Find where the given text appears and provide that cell's center as (X, Y) coordinate. 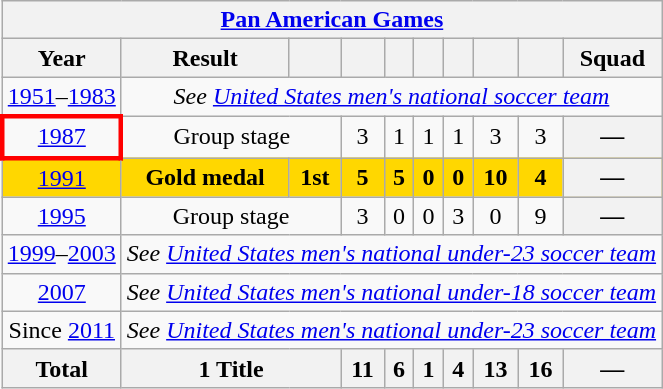
16 (540, 368)
11 (362, 368)
Since 2011 (62, 330)
Gold medal (205, 178)
Pan American Games (332, 20)
10 (496, 178)
1951–1983 (62, 97)
Total (62, 368)
1995 (62, 216)
See United States men's national under-18 soccer team (391, 292)
Year (62, 58)
See United States men's national soccer team (391, 97)
1st (315, 178)
9 (540, 216)
1999–2003 (62, 254)
1 Title (230, 368)
Result (205, 58)
1987 (62, 136)
13 (496, 368)
2007 (62, 292)
Squad (612, 58)
6 (399, 368)
1991 (62, 178)
